Output the [x, y] coordinate of the center of the cell containing the given text.  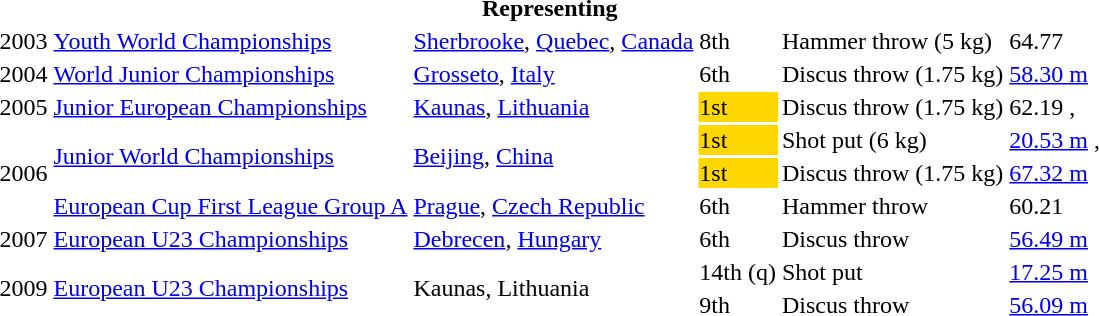
Youth World Championships [230, 41]
Kaunas, Lithuania [554, 107]
European Cup First League Group A [230, 206]
Shot put [893, 272]
Junior European Championships [230, 107]
14th (q) [738, 272]
Hammer throw [893, 206]
Debrecen, Hungary [554, 239]
Hammer throw (5 kg) [893, 41]
8th [738, 41]
European U23 Championships [230, 239]
Sherbrooke, Quebec, Canada [554, 41]
World Junior Championships [230, 74]
Shot put (6 kg) [893, 140]
Discus throw [893, 239]
Junior World Championships [230, 156]
Grosseto, Italy [554, 74]
Beijing, China [554, 156]
Prague, Czech Republic [554, 206]
